Capture the cell that displays the provided text and extract its [X, Y] central coordinate. 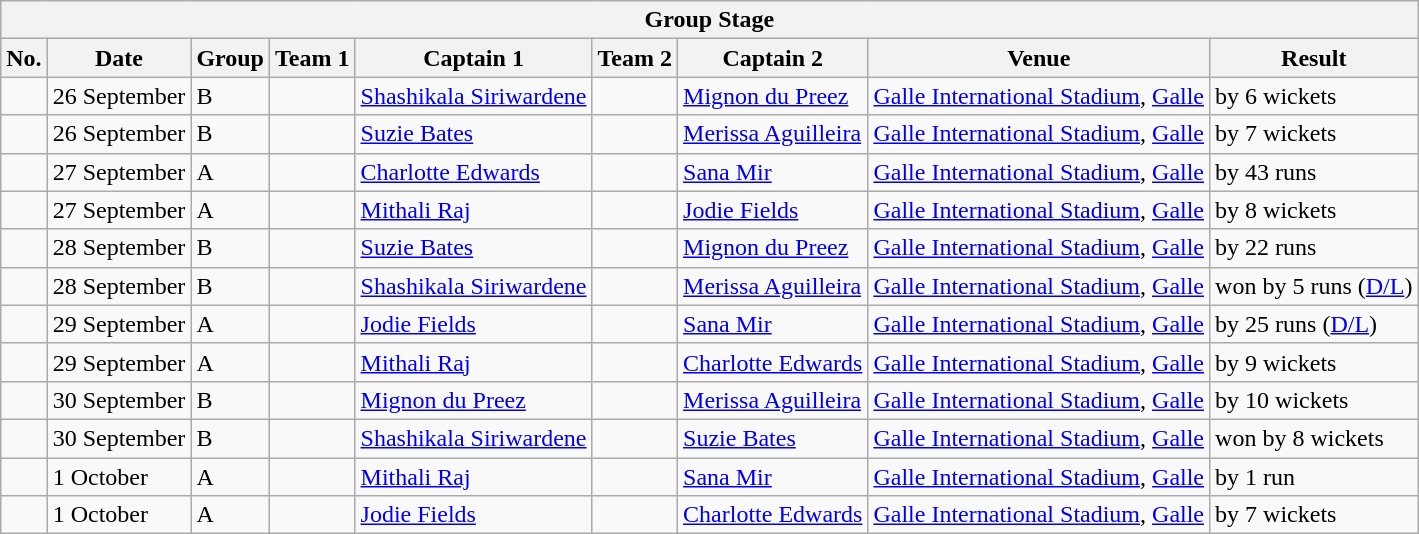
No. [24, 58]
Date [119, 58]
Team 2 [635, 58]
by 25 runs (D/L) [1314, 324]
by 10 wickets [1314, 400]
Captain 1 [474, 58]
by 1 run [1314, 477]
Group Stage [710, 20]
Captain 2 [773, 58]
by 9 wickets [1314, 362]
won by 5 runs (D/L) [1314, 286]
won by 8 wickets [1314, 438]
by 8 wickets [1314, 210]
Venue [1039, 58]
Group [230, 58]
by 22 runs [1314, 248]
Result [1314, 58]
by 43 runs [1314, 172]
Team 1 [313, 58]
by 6 wickets [1314, 96]
